Capture the cell that displays the provided text and extract its [X, Y] central coordinate. 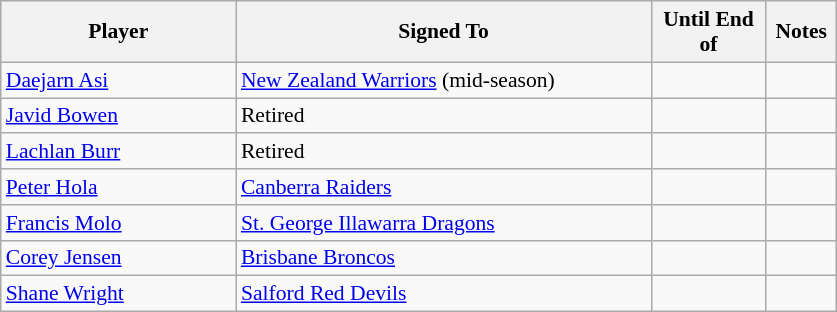
Signed To [444, 32]
Until End of [708, 32]
Peter Hola [118, 187]
Daejarn Asi [118, 80]
Player [118, 32]
Brisbane Broncos [444, 258]
Javid Bowen [118, 116]
St. George Illawarra Dragons [444, 223]
Canberra Raiders [444, 187]
New Zealand Warriors (mid-season) [444, 80]
Lachlan Burr [118, 152]
Francis Molo [118, 223]
Shane Wright [118, 294]
Notes [801, 32]
Salford Red Devils [444, 294]
Corey Jensen [118, 258]
